For the text-containing cell, return its midpoint in [X, Y] coordinate format. 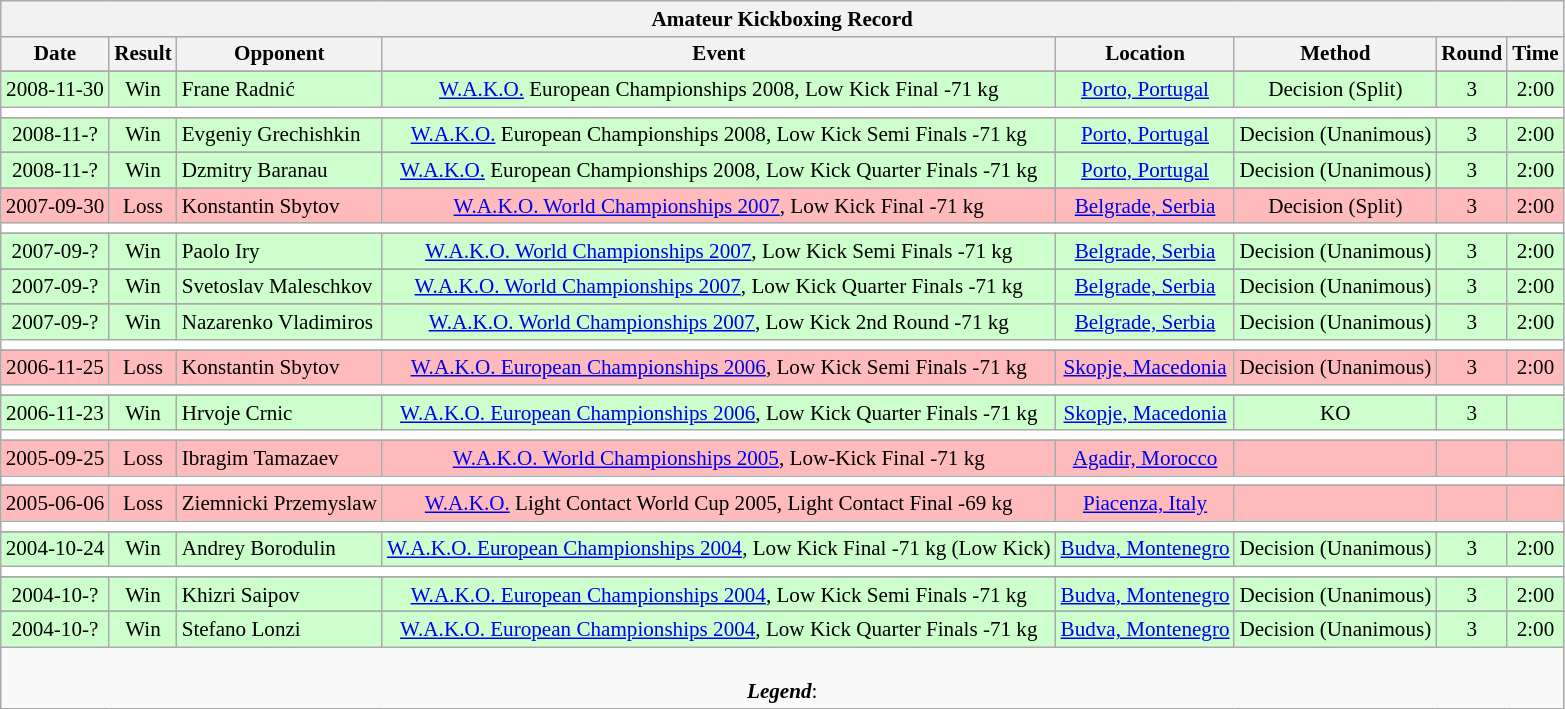
2006-11-23 [55, 412]
Nazarenko Vladimiros [280, 322]
W.A.K.O. World Championships 2007, Low Kick Quarter Finals -71 kg [719, 286]
W.A.K.O. Light Contact World Cup 2005, Light Contact Final -69 kg [719, 504]
Result [142, 54]
2004-10-24 [55, 548]
W.A.K.O. European Championships 2008, Low Kick Semi Finals -71 kg [719, 134]
Frane Radnić [280, 90]
2005-06-06 [55, 504]
W.A.K.O. World Championships 2005, Low-Kick Final -71 kg [719, 458]
W.A.K.O. World Championships 2007, Low Kick Semi Finals -71 kg [719, 250]
2006-11-25 [55, 368]
Ziemnicki Przemyslaw [280, 504]
Svetoslav Maleschkov [280, 286]
Opponent [280, 54]
Hrvoje Crnic [280, 412]
W.A.K.O. European Championships 2006, Low Kick Quarter Finals -71 kg [719, 412]
2007-09-30 [55, 206]
Agadir, Morocco [1146, 458]
Evgeniy Grechishkin [280, 134]
Khizri Saipov [280, 594]
Ibragim Tamazaev [280, 458]
Andrey Borodulin [280, 548]
2005-09-25 [55, 458]
Amateur Kickboxing Record [782, 18]
W.A.K.O. European Championships 2004, Low Kick Final -71 kg (Low Kick) [719, 548]
Round [1472, 54]
KO [1335, 412]
Piacenza, Italy [1146, 504]
Event [719, 54]
W.A.K.O. European Championships 2008, Low Kick Quarter Finals -71 kg [719, 170]
Date [55, 54]
Paolo Iry [280, 250]
W.A.K.O. World Championships 2007, Low Kick Final -71 kg [719, 206]
Dzmitry Baranau [280, 170]
Location [1146, 54]
W.A.K.O. European Championships 2006, Low Kick Semi Finals -71 kg [719, 368]
W.A.K.O. European Championships 2004, Low Kick Quarter Finals -71 kg [719, 630]
Method [1335, 54]
W.A.K.O. World Championships 2007, Low Kick 2nd Round -71 kg [719, 322]
Legend: [782, 678]
Time [1535, 54]
Stefano Lonzi [280, 630]
W.A.K.O. European Championships 2004, Low Kick Semi Finals -71 kg [719, 594]
2008-11-30 [55, 90]
W.A.K.O. European Championships 2008, Low Kick Final -71 kg [719, 90]
